Determine the (x, y) coordinate at the center of the cell enclosing the given text.  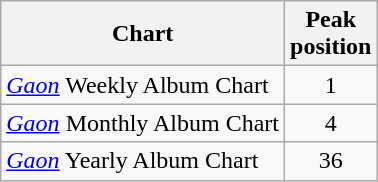
36 (331, 161)
Gaon Yearly Album Chart (143, 161)
1 (331, 85)
Peakposition (331, 34)
Chart (143, 34)
4 (331, 123)
Gaon Weekly Album Chart (143, 85)
Gaon Monthly Album Chart (143, 123)
